From the cell containing the given text, extract its center point as [x, y] coordinate. 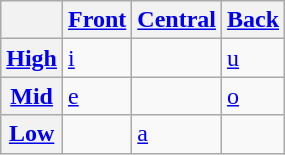
Mid [32, 96]
Back [254, 20]
High [32, 58]
i [98, 58]
o [254, 96]
Front [98, 20]
u [254, 58]
e [98, 96]
a [177, 134]
Low [32, 134]
Central [177, 20]
